Detect which cell encompasses the target text, then output its (X, Y) center coordinate. 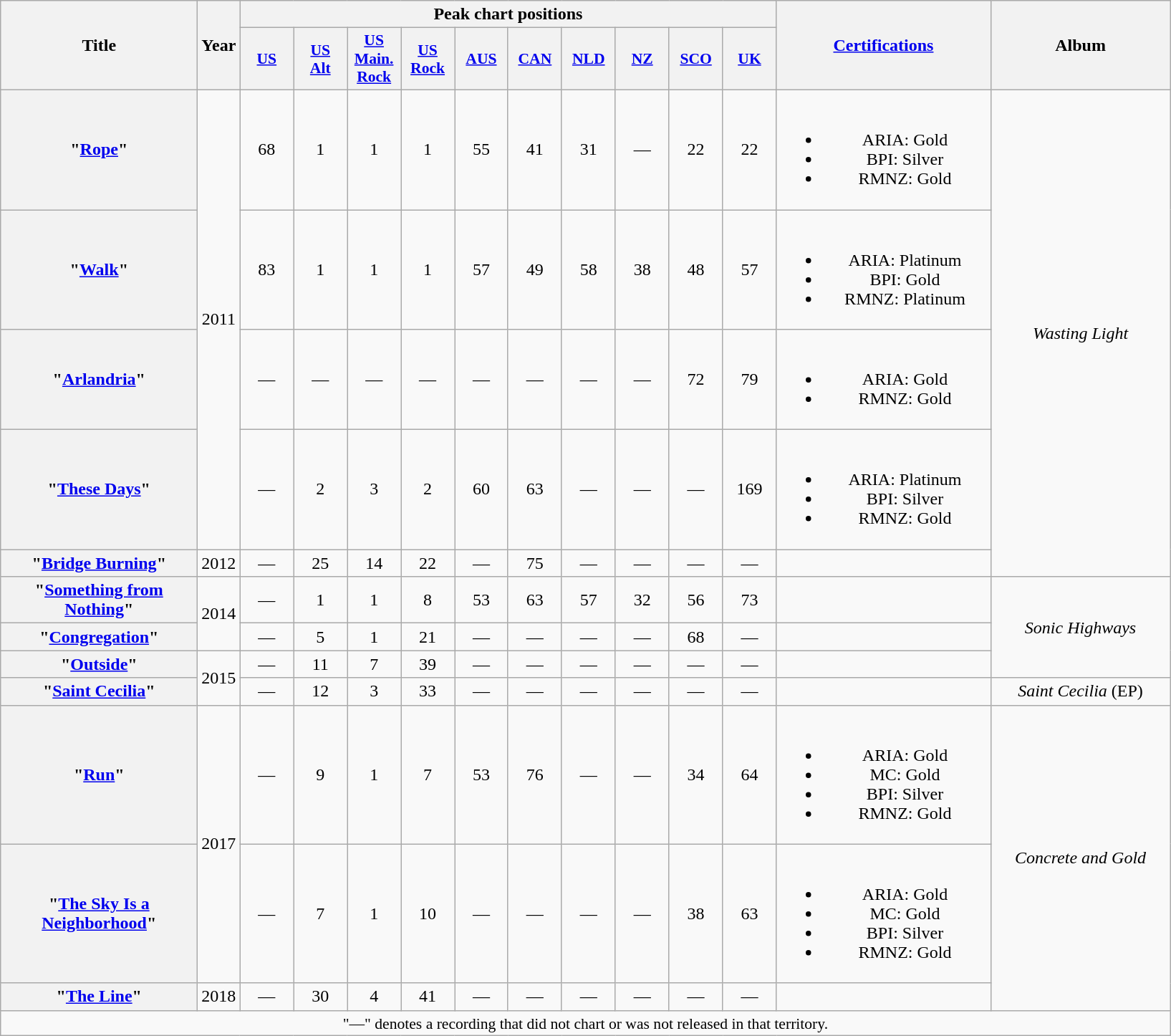
4 (374, 997)
2017 (219, 844)
Album (1080, 46)
12 (321, 691)
73 (749, 600)
"Something from Nothing" (99, 600)
32 (642, 600)
9 (321, 774)
SCO (696, 59)
25 (321, 563)
USAlt (321, 59)
"The Sky Is a Neighborhood" (99, 913)
NZ (642, 59)
2014 (219, 613)
CAN (534, 59)
60 (481, 490)
8 (428, 600)
79 (749, 380)
ARIA: GoldBPI: SilverRMNZ: Gold (884, 149)
11 (321, 664)
Sonic Highways (1080, 628)
64 (749, 774)
55 (481, 149)
2015 (219, 678)
48 (696, 269)
5 (321, 637)
ARIA: PlatinumBPI: GoldRMNZ: Platinum (884, 269)
21 (428, 637)
USMain.Rock (374, 59)
83 (266, 269)
14 (374, 563)
"Run" (99, 774)
Concrete and Gold (1080, 858)
76 (534, 774)
Saint Cecilia (EP) (1080, 691)
Title (99, 46)
39 (428, 664)
Peak chart positions (509, 14)
56 (696, 600)
34 (696, 774)
72 (696, 380)
49 (534, 269)
ARIA: PlatinumBPI: SilverRMNZ: Gold (884, 490)
"—" denotes a recording that did not chart or was not released in that territory. (586, 1023)
UK (749, 59)
Wasting Light (1080, 332)
"Bridge Burning" (99, 563)
2011 (219, 320)
"Congregation" (99, 637)
30 (321, 997)
31 (589, 149)
AUS (481, 59)
Year (219, 46)
75 (534, 563)
33 (428, 691)
10 (428, 913)
"Arlandria" (99, 380)
Certifications (884, 46)
2012 (219, 563)
NLD (589, 59)
"Walk" (99, 269)
58 (589, 269)
"Saint Cecilia" (99, 691)
"Outside" (99, 664)
USRock (428, 59)
"These Days" (99, 490)
"The Line" (99, 997)
US (266, 59)
169 (749, 490)
ARIA: GoldRMNZ: Gold (884, 380)
2018 (219, 997)
"Rope" (99, 149)
